Search for the cell housing the specified text and yield its [x, y] center coordinate. 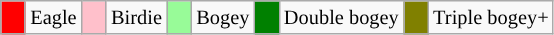
Bogey [222, 17]
Double bogey [342, 17]
Triple bogey+ [490, 17]
Eagle [53, 17]
Birdie [136, 17]
